Detect which cell encompasses the target text, then output its [x, y] center coordinate. 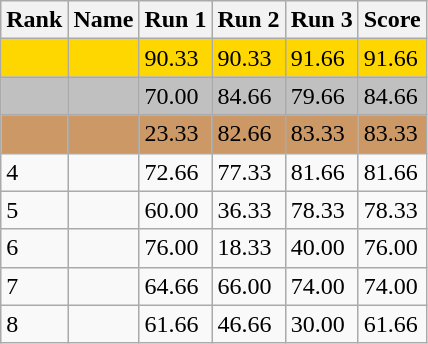
6 [34, 248]
82.66 [248, 134]
23.33 [176, 134]
72.66 [176, 172]
Rank [34, 20]
Name [104, 20]
46.66 [248, 324]
Run 2 [248, 20]
66.00 [248, 286]
79.66 [322, 96]
Run 1 [176, 20]
70.00 [176, 96]
60.00 [176, 210]
7 [34, 286]
36.33 [248, 210]
5 [34, 210]
8 [34, 324]
Score [392, 20]
18.33 [248, 248]
40.00 [322, 248]
64.66 [176, 286]
Run 3 [322, 20]
4 [34, 172]
77.33 [248, 172]
30.00 [322, 324]
